Pinpoint the cell where the given text exists, returning its (x, y) midpoint coordinate. 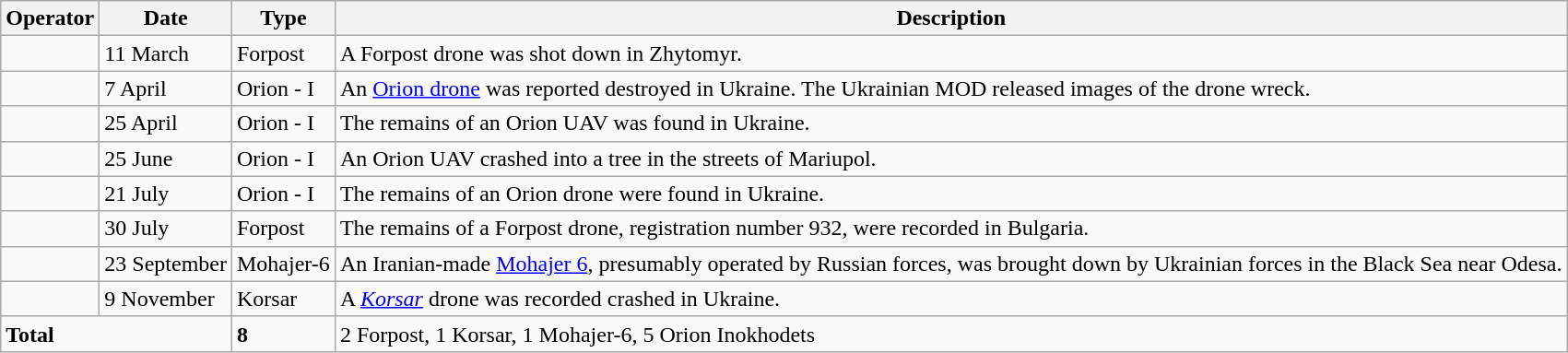
Total (116, 334)
25 June (166, 159)
An Orion drone was reported destroyed in Ukraine. The Ukrainian MOD released images of the drone wreck. (951, 88)
The remains of an Orion UAV was found in Ukraine. (951, 124)
9 November (166, 299)
Date (166, 18)
2 Forpost, 1 Korsar, 1 Mohajer-6, 5 Orion Inokhodets (951, 334)
The remains of a Forpost drone, registration number 932, were recorded in Bulgaria. (951, 229)
Korsar (283, 299)
11 March (166, 53)
30 July (166, 229)
An Orion UAV crashed into a tree in the streets of Mariupol. (951, 159)
25 April (166, 124)
Mohajer-6 (283, 264)
Description (951, 18)
A Forpost drone was shot down in Zhytomyr. (951, 53)
8 (283, 334)
23 September (166, 264)
Operator (50, 18)
21 July (166, 194)
A Korsar drone was recorded crashed in Ukraine. (951, 299)
7 April (166, 88)
An Iranian-made Mohajer 6, presumably operated by Russian forces, was brought down by Ukrainian forces in the Black Sea near Odesa. (951, 264)
The remains of an Orion drone were found in Ukraine. (951, 194)
Type (283, 18)
